Search for the cell housing the specified text and yield its [x, y] center coordinate. 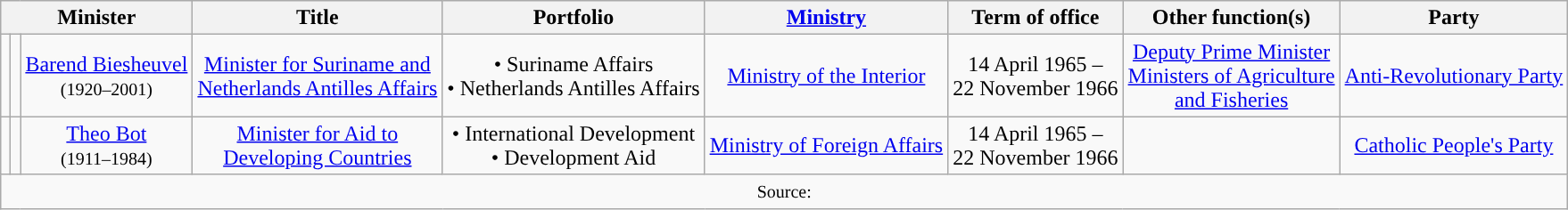
• Suriname Affairs • Netherlands Antilles Affairs [574, 76]
• International Development • Development Aid [574, 146]
Title [318, 18]
Ministry of the Interior [826, 76]
Minister for Aid to Developing Countries [318, 146]
Term of office [1036, 18]
Catholic People's Party [1454, 146]
Minister for Suriname and Netherlands Antilles Affairs [318, 76]
Ministry of Foreign Affairs [826, 146]
Source: [785, 191]
Minister [96, 18]
Other function(s) [1231, 18]
Deputy Prime Minister Ministers of Agriculture and Fisheries [1231, 76]
Anti-Revolutionary Party [1454, 76]
Theo Bot (1911–1984) [107, 146]
Portfolio [574, 18]
Ministry [826, 18]
Barend Biesheuvel (1920–2001) [107, 76]
Party [1454, 18]
